Scan for the cell matching the given text and deliver its (X, Y) coordinate at center. 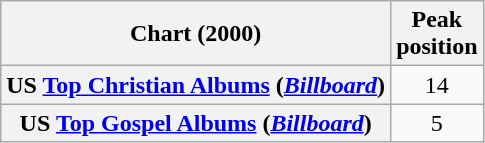
5 (437, 123)
Peakposition (437, 34)
Chart (2000) (196, 34)
US Top Gospel Albums (Billboard) (196, 123)
US Top Christian Albums (Billboard) (196, 85)
14 (437, 85)
